Scan for the cell matching the given text and deliver its (x, y) coordinate at center. 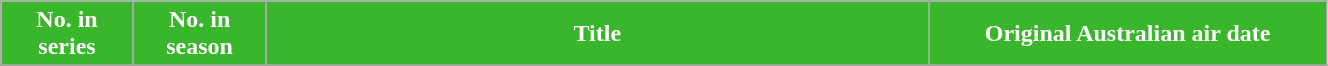
Original Australian air date (1128, 34)
No. in season (200, 34)
No. in series (68, 34)
Title (598, 34)
